Locate the cell with the specified text and output its (x, y) center coordinate. 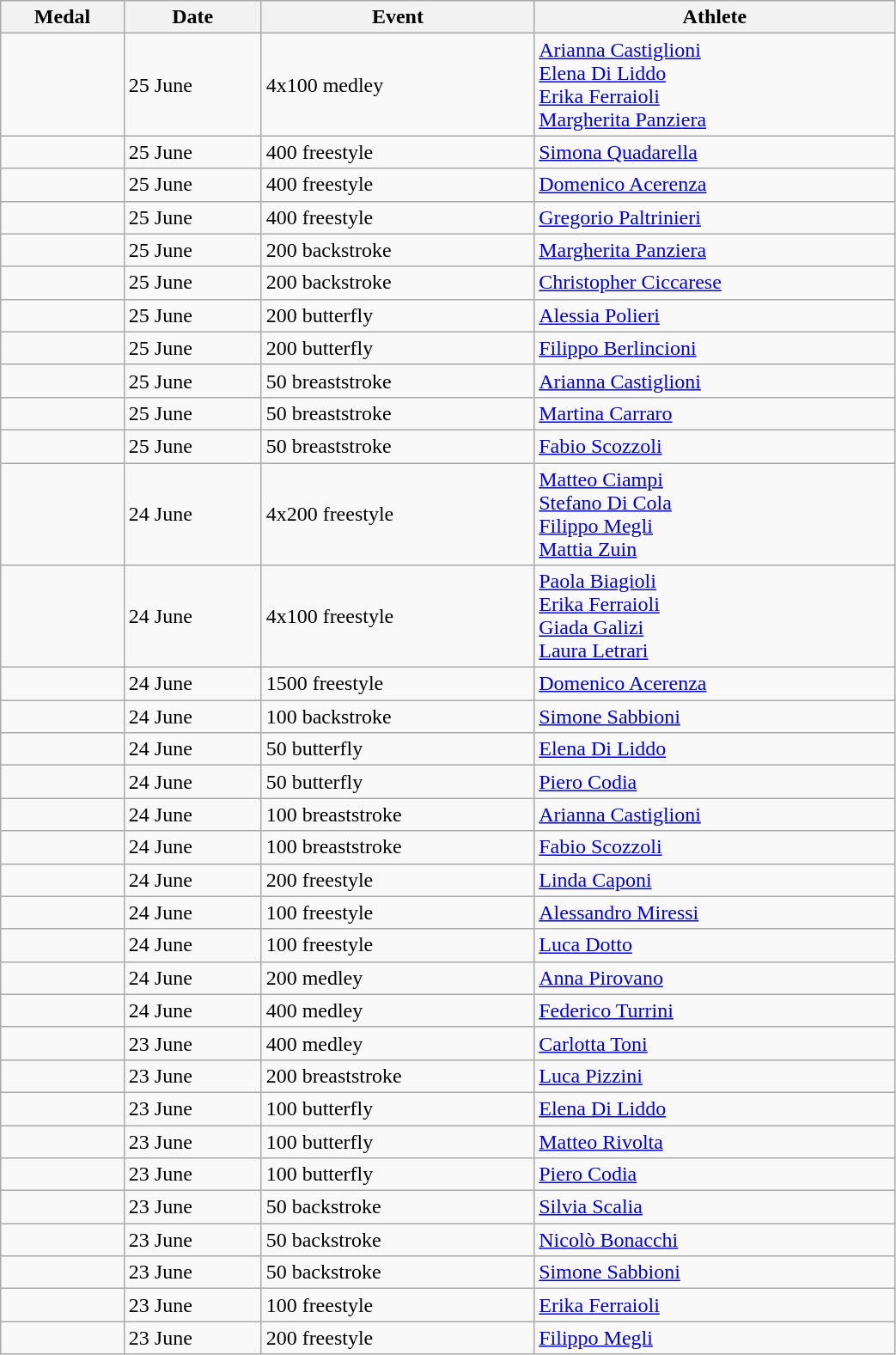
Linda Caponi (715, 880)
1500 freestyle (398, 684)
Medal (63, 17)
200 breaststroke (398, 1076)
4x200 freestyle (398, 514)
Alessandro Miressi (715, 912)
Carlotta Toni (715, 1043)
Martina Carraro (715, 413)
100 backstroke (398, 717)
Event (398, 17)
4x100 medley (398, 84)
Erika Ferraioli (715, 1305)
Simona Quadarella (715, 152)
Matteo CiampiStefano Di ColaFilippo MegliMattia Zuin (715, 514)
Paola BiagioliErika FerraioliGiada GaliziLaura Letrari (715, 617)
Luca Dotto (715, 945)
Date (192, 17)
Margherita Panziera (715, 250)
Anna Pirovano (715, 978)
Christopher Ciccarese (715, 283)
Athlete (715, 17)
Matteo Rivolta (715, 1142)
Filippo Berlincioni (715, 348)
Arianna CastiglioniElena Di LiddoErika FerraioliMargherita Panziera (715, 84)
Gregorio Paltrinieri (715, 217)
Luca Pizzini (715, 1076)
200 medley (398, 978)
Silvia Scalia (715, 1207)
Federico Turrini (715, 1010)
4x100 freestyle (398, 617)
Alessia Polieri (715, 315)
Nicolò Bonacchi (715, 1240)
Filippo Megli (715, 1338)
